Find where the given text appears and provide that cell's center as [X, Y] coordinate. 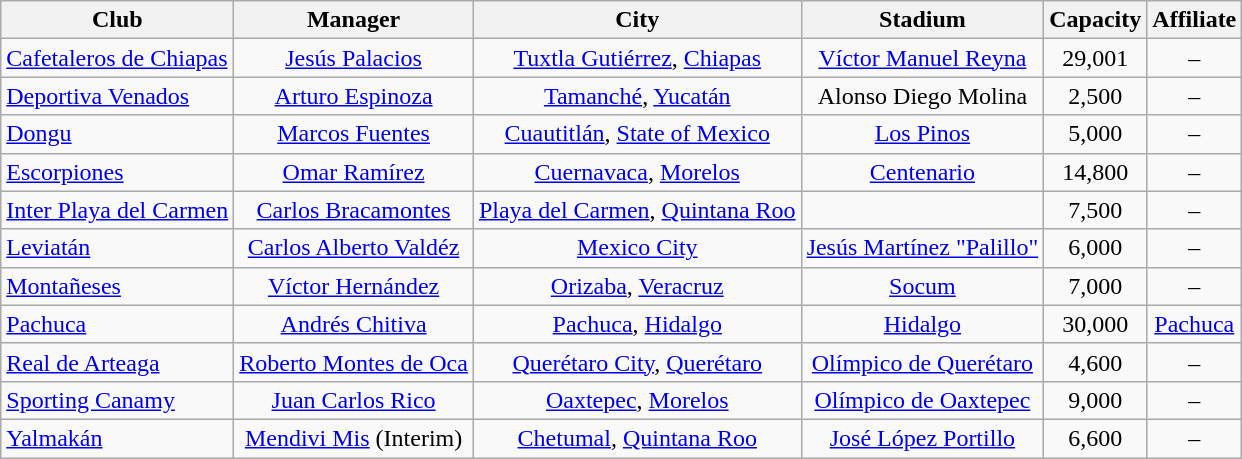
Marcos Fuentes [354, 134]
Arturo Espinoza [354, 96]
Querétaro City, Querétaro [637, 362]
Alonso Diego Molina [922, 96]
Hidalgo [922, 324]
7,000 [1096, 286]
9,000 [1096, 400]
Jesús Palacios [354, 58]
Real de Arteaga [118, 362]
Olímpico de Querétaro [922, 362]
Mexico City [637, 248]
Omar Ramírez [354, 172]
Cafetaleros de Chiapas [118, 58]
Dongu [118, 134]
Centenario [922, 172]
5,000 [1096, 134]
Jesús Martínez "Palillo" [922, 248]
Carlos Bracamontes [354, 210]
6,000 [1096, 248]
Juan Carlos Rico [354, 400]
2,500 [1096, 96]
Playa del Carmen, Quintana Roo [637, 210]
Los Pinos [922, 134]
José López Portillo [922, 438]
Chetumal, Quintana Roo [637, 438]
Affiliate [1194, 20]
Sporting Canamy [118, 400]
4,600 [1096, 362]
Mendivi Mis (Interim) [354, 438]
City [637, 20]
Víctor Hernández [354, 286]
Carlos Alberto Valdéz [354, 248]
6,600 [1096, 438]
Club [118, 20]
Socum [922, 286]
Inter Playa del Carmen [118, 210]
Tamanché, Yucatán [637, 96]
Pachuca, Hidalgo [637, 324]
Andrés Chitiva [354, 324]
Olímpico de Oaxtepec [922, 400]
Escorpiones [118, 172]
Orizaba, Veracruz [637, 286]
Montañeses [118, 286]
7,500 [1096, 210]
29,001 [1096, 58]
Stadium [922, 20]
Manager [354, 20]
Oaxtepec, Morelos [637, 400]
Leviatán [118, 248]
30,000 [1096, 324]
Capacity [1096, 20]
Tuxtla Gutiérrez, Chiapas [637, 58]
Deportiva Venados [118, 96]
14,800 [1096, 172]
Yalmakán [118, 438]
Cuernavaca, Morelos [637, 172]
Cuautitlán, State of Mexico [637, 134]
Víctor Manuel Reyna [922, 58]
Roberto Montes de Oca [354, 362]
